Detect which cell encompasses the target text, then output its [x, y] center coordinate. 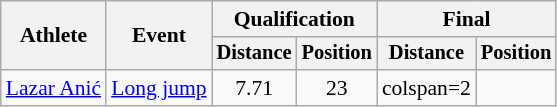
Lazar Anić [54, 88]
colspan=2 [426, 88]
Long jump [158, 88]
Athlete [54, 36]
23 [337, 88]
Event [158, 36]
Final [466, 19]
7.71 [254, 88]
Qualification [294, 19]
